Find where the given text appears and provide that cell's center as (x, y) coordinate. 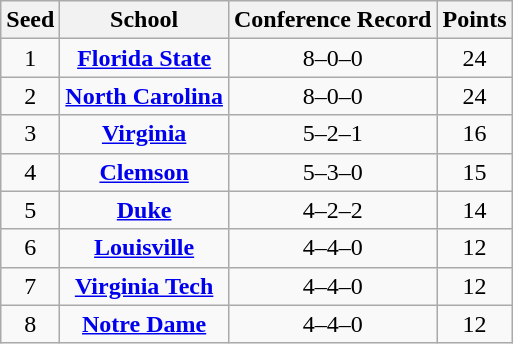
Virginia (144, 134)
7 (30, 286)
Florida State (144, 58)
15 (474, 172)
School (144, 20)
5–2–1 (332, 134)
1 (30, 58)
6 (30, 248)
Clemson (144, 172)
4–2–2 (332, 210)
8 (30, 324)
Virginia Tech (144, 286)
North Carolina (144, 96)
3 (30, 134)
Louisville (144, 248)
Points (474, 20)
4 (30, 172)
Notre Dame (144, 324)
16 (474, 134)
Seed (30, 20)
Duke (144, 210)
5–3–0 (332, 172)
5 (30, 210)
14 (474, 210)
Conference Record (332, 20)
2 (30, 96)
